Capture the cell that displays the provided text and extract its (x, y) central coordinate. 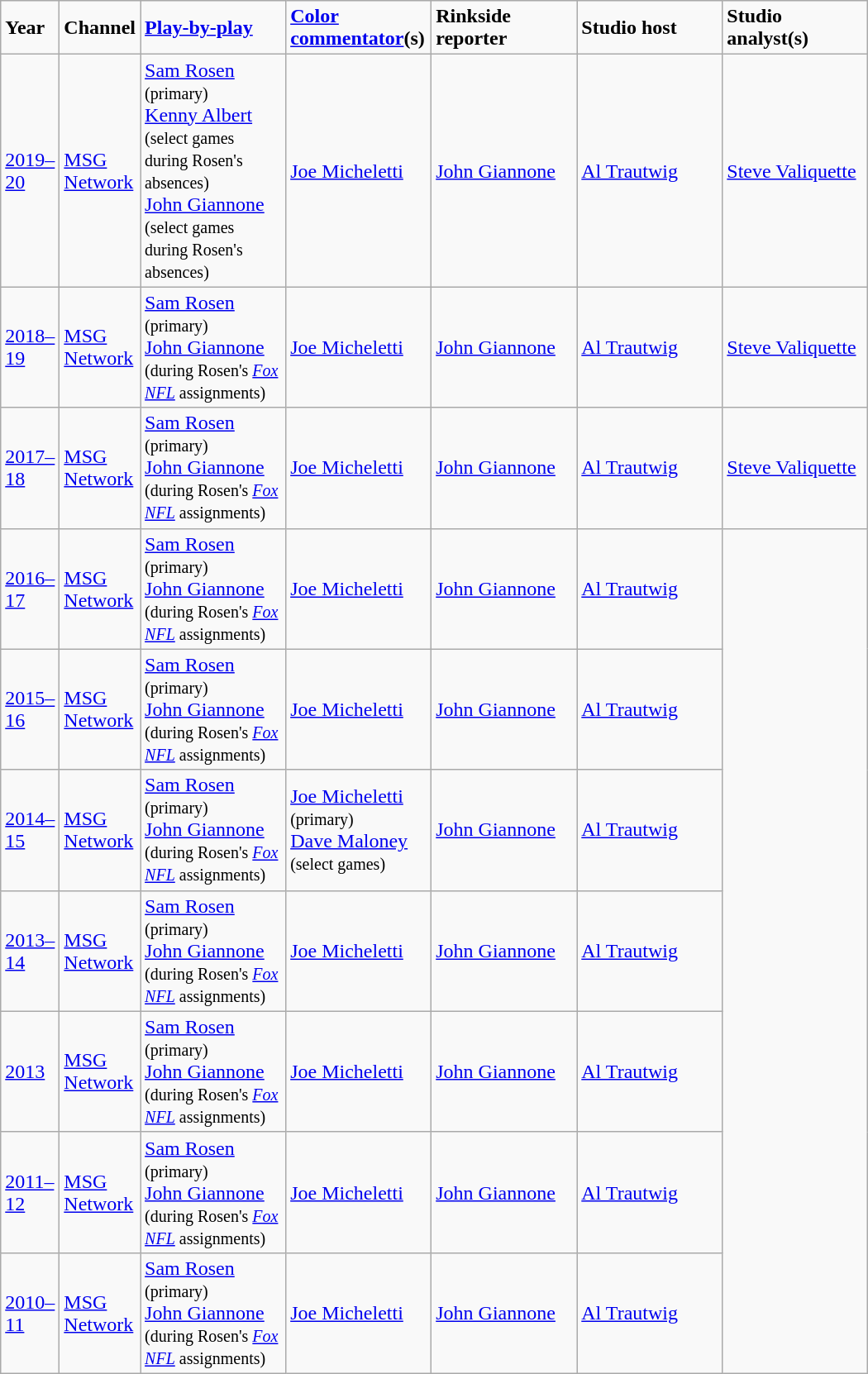
2010–11 (30, 1313)
2013–14 (30, 951)
2014–15 (30, 830)
2017–18 (30, 468)
2016–17 (30, 589)
Joe Micheletti (primary)Dave Maloney (select games) (359, 830)
Color commentator(s) (359, 28)
Channel (100, 28)
Year (30, 28)
Studio analyst(s) (795, 28)
Play-by-play (213, 28)
Sam Rosen (primary)Kenny Albert (select games during Rosen's absences)John Giannone (select games during Rosen's absences) (213, 170)
Studio host (650, 28)
Rinkside reporter (504, 28)
2018–19 (30, 347)
2019–20 (30, 170)
2011–12 (30, 1192)
2015–16 (30, 709)
2013 (30, 1071)
